Return the (X, Y) coordinate for the center point of the cell that contains the specified text.  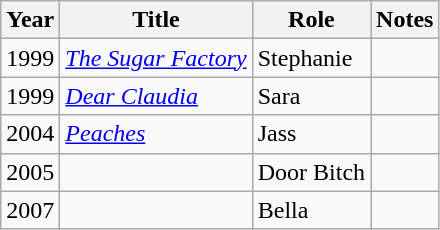
Year (30, 20)
Door Bitch (311, 172)
Role (311, 20)
2004 (30, 134)
2007 (30, 210)
Dear Claudia (156, 96)
The Sugar Factory (156, 58)
Peaches (156, 134)
Title (156, 20)
Stephanie (311, 58)
Jass (311, 134)
Bella (311, 210)
Sara (311, 96)
2005 (30, 172)
Notes (405, 20)
